Capture the cell that displays the provided text and extract its (x, y) central coordinate. 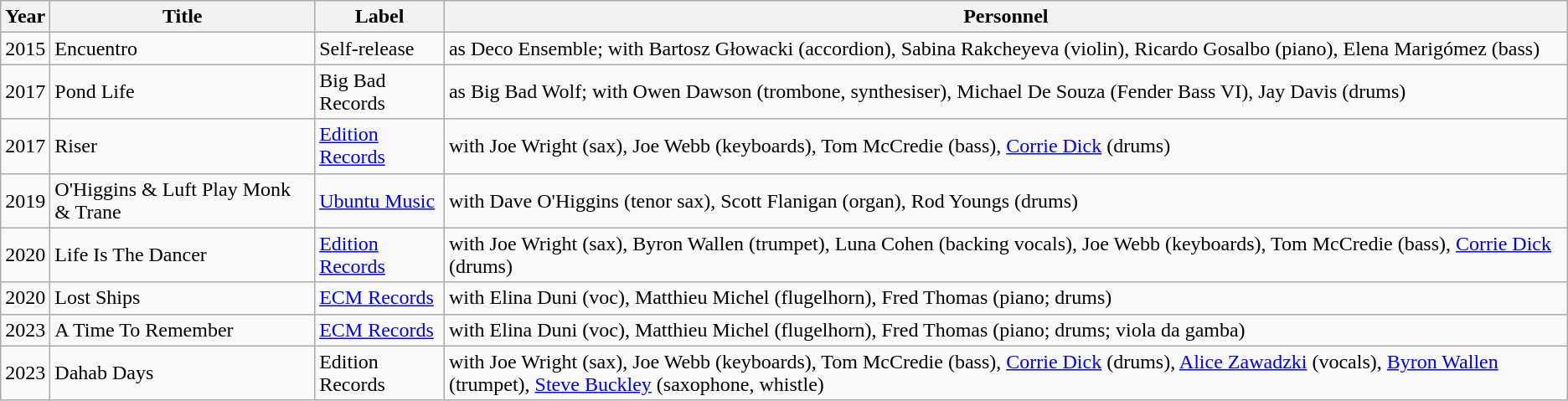
2019 (25, 201)
as Deco Ensemble; with Bartosz Głowacki (accordion), Sabina Rakcheyeva (violin), Ricardo Gosalbo (piano), Elena Marigómez (bass) (1005, 49)
Title (183, 17)
with Elina Duni (voc), Matthieu Michel (flugelhorn), Fred Thomas (piano; drums; viola da gamba) (1005, 330)
Lost Ships (183, 298)
Ubuntu Music (380, 201)
Self-release (380, 49)
Pond Life (183, 92)
with Dave O'Higgins (tenor sax), Scott Flanigan (organ), Rod Youngs (drums) (1005, 201)
Label (380, 17)
A Time To Remember (183, 330)
with Joe Wright (sax), Joe Webb (keyboards), Tom McCredie (bass), Corrie Dick (drums) (1005, 146)
Riser (183, 146)
2015 (25, 49)
as Big Bad Wolf; with Owen Dawson (trombone, synthesiser), Michael De Souza (Fender Bass VI), Jay Davis (drums) (1005, 92)
Personnel (1005, 17)
with Elina Duni (voc), Matthieu Michel (flugelhorn), Fred Thomas (piano; drums) (1005, 298)
Life Is The Dancer (183, 254)
O'Higgins & Luft Play Monk & Trane (183, 201)
Big Bad Records (380, 92)
Dahab Days (183, 373)
with Joe Wright (sax), Byron Wallen (trumpet), Luna Cohen (backing vocals), Joe Webb (keyboards), Tom McCredie (bass), Corrie Dick (drums) (1005, 254)
Year (25, 17)
Encuentro (183, 49)
